Detect which cell encompasses the target text, then output its (x, y) center coordinate. 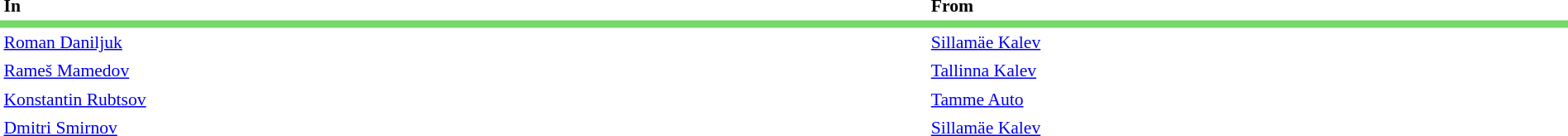
Rameš Mamedov (463, 70)
Sillamäe Kalev (1236, 42)
Tallinna Kalev (1236, 70)
Roman Daniljuk (463, 42)
Konstantin Rubtsov (463, 99)
Tamme Auto (1236, 99)
